Return (X, Y) of the center of cell containing provided text 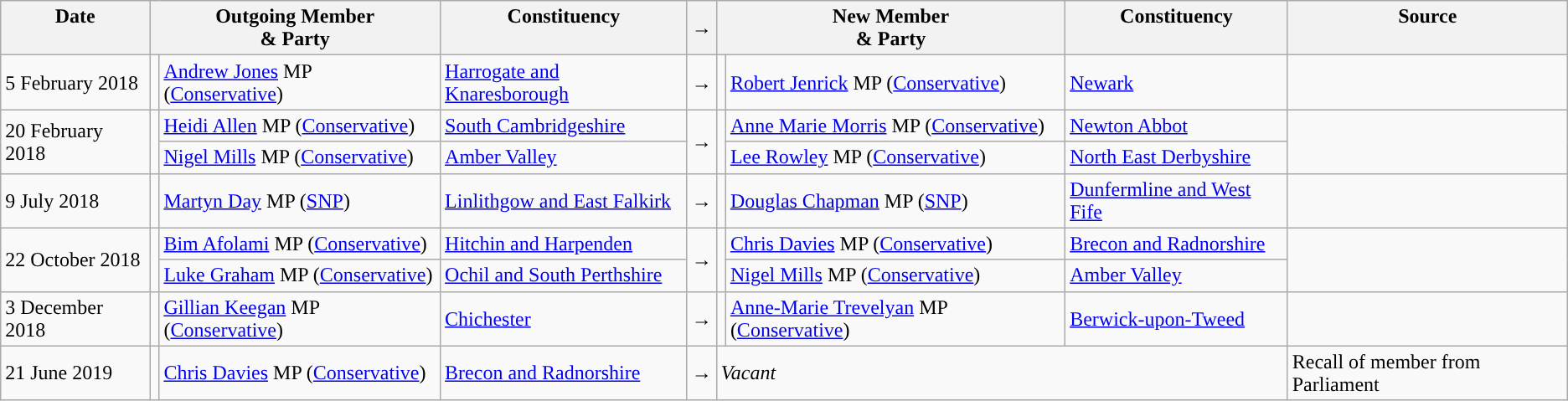
Harrogate and Knaresborough (565, 82)
North East Derbyshire (1177, 157)
9 July 2018 (75, 201)
Douglas Chapman MP (SNP) (895, 201)
22 October 2018 (75, 260)
Anne-Marie Trevelyan MP (Conservative) (895, 318)
Anne Marie Morris MP (Conservative) (895, 126)
Berwick-upon-Tweed (1177, 318)
Luke Graham MP (Conservative) (300, 275)
Outgoing Member& Party (295, 28)
3 December 2018 (75, 318)
Ochil and South Perthshire (565, 275)
Lee Rowley MP (Conservative) (895, 157)
Vacant (1002, 373)
Newark (1177, 82)
Andrew Jones MP (Conservative) (300, 82)
5 February 2018 (75, 82)
South Cambridgeshire (565, 126)
Hitchin and Harpenden (565, 244)
Linlithgow and East Falkirk (565, 201)
New Member& Party (890, 28)
Source (1427, 28)
Robert Jenrick MP (Conservative) (895, 82)
Gillian Keegan MP (Conservative) (300, 318)
Martyn Day MP (SNP) (300, 201)
Date (75, 28)
Dunfermline and West Fife (1177, 201)
20 February 2018 (75, 141)
Newton Abbot (1177, 126)
Chichester (565, 318)
Recall of member from Parliament (1427, 373)
21 June 2019 (75, 373)
Heidi Allen MP (Conservative) (300, 126)
Bim Afolami MP (Conservative) (300, 244)
